Determine the [X, Y] coordinate at the center of the cell enclosing the given text.  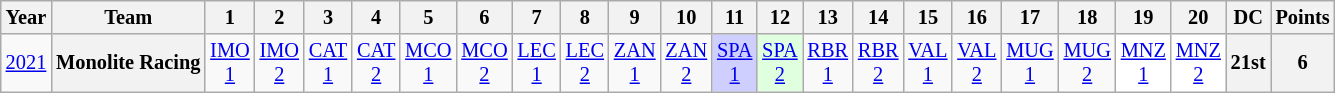
CAT1 [328, 63]
Monolite Racing [128, 63]
MUG1 [1030, 63]
2 [280, 17]
1 [230, 17]
11 [734, 17]
MNZ1 [1144, 63]
ZAN2 [686, 63]
19 [1144, 17]
14 [878, 17]
RBR1 [827, 63]
20 [1198, 17]
VAL1 [928, 63]
LEC2 [585, 63]
SPA2 [780, 63]
MCO2 [484, 63]
DC [1248, 17]
4 [376, 17]
3 [328, 17]
CAT2 [376, 63]
LEC1 [537, 63]
MNZ2 [1198, 63]
VAL2 [976, 63]
2021 [26, 63]
SPA1 [734, 63]
21st [1248, 63]
8 [585, 17]
13 [827, 17]
15 [928, 17]
7 [537, 17]
9 [635, 17]
RBR2 [878, 63]
18 [1088, 17]
Points [1303, 17]
16 [976, 17]
Year [26, 17]
10 [686, 17]
MCO1 [428, 63]
5 [428, 17]
IMO1 [230, 63]
ZAN1 [635, 63]
IMO2 [280, 63]
12 [780, 17]
MUG2 [1088, 63]
17 [1030, 17]
Team [128, 17]
